From the cell containing the given text, extract its center point as [X, Y] coordinate. 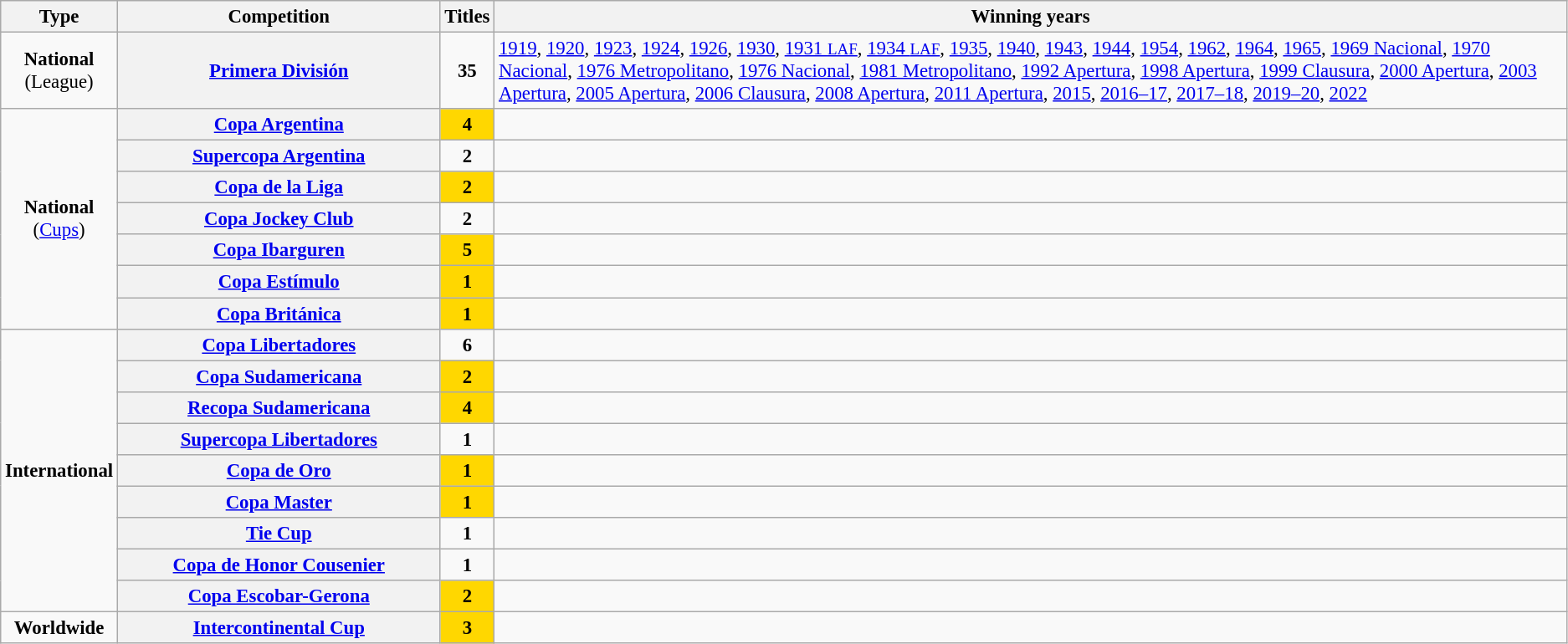
Copa Escobar-Gerona [279, 596]
Copa Master [279, 502]
5 [467, 250]
International [59, 470]
Copa de Oro [279, 471]
3 [467, 628]
35 [467, 71]
Titles [467, 17]
Competition [279, 17]
Copa Británica [279, 314]
Winning years [1031, 17]
6 [467, 345]
Recopa Sudamericana [279, 407]
Worldwide [59, 628]
Copa Ibarguren [279, 250]
Copa Argentina [279, 125]
National(Cups) [59, 219]
Supercopa Libertadores [279, 439]
Copa Sudamericana [279, 376]
Copa de Honor Cousenier [279, 565]
Intercontinental Cup [279, 628]
Supercopa Argentina [279, 156]
Tie Cup [279, 534]
Copa Libertadores [279, 345]
Type [59, 17]
Primera División [279, 71]
Copa Jockey Club [279, 219]
Copa de la Liga [279, 187]
Copa Estímulo [279, 282]
National(League) [59, 71]
